For the text-containing cell, return its midpoint in (x, y) coordinate format. 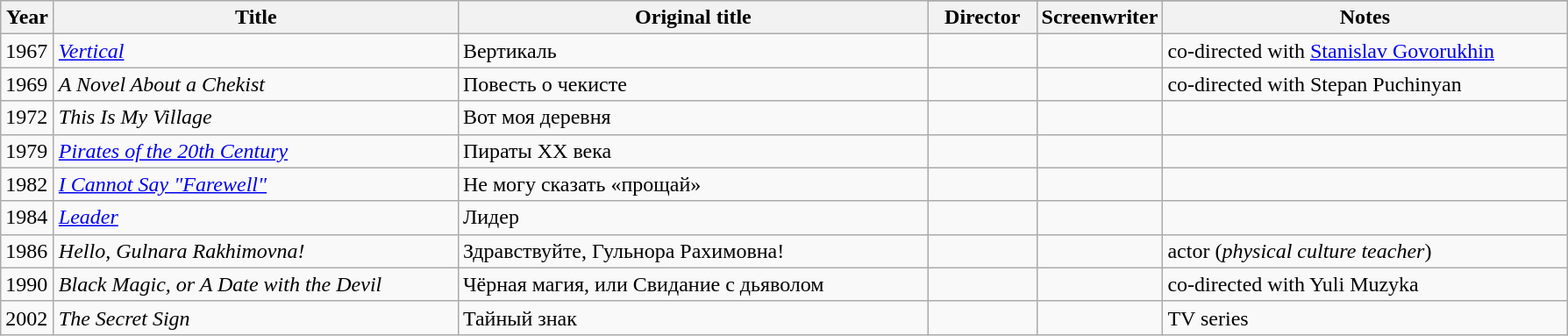
1984 (28, 218)
1967 (28, 51)
Leader (256, 218)
Director (982, 18)
1986 (28, 251)
co-directed with Yuli Muzyka (1365, 284)
Screenwriter (1100, 18)
Pirates of the 20th Century (256, 151)
Вот моя деревня (693, 118)
Vertical (256, 51)
Title (256, 18)
co-directed with Stepan Puchinyan (1365, 84)
Hello, Gulnara Rakhimovna! (256, 251)
I Cannot Say "Farewell" (256, 184)
1979 (28, 151)
Black Magic, or A Date with the Devil (256, 284)
co-directed with Stanislav Govorukhin (1365, 51)
1969 (28, 84)
This Is My Village (256, 118)
Чёрная магия, или Свидание с дьяволом (693, 284)
Повесть о чекисте (693, 84)
Тайный знак (693, 318)
Notes (1365, 18)
Пираты XX века (693, 151)
Вертикаль (693, 51)
A Novel About a Chekist (256, 84)
1982 (28, 184)
1972 (28, 118)
Original title (693, 18)
2002 (28, 318)
Здравствуйте, Гульнора Рахимовна! (693, 251)
actor (physical culture teacher) (1365, 251)
The Secret Sign (256, 318)
Не могу сказать «прощай» (693, 184)
TV series (1365, 318)
Лидер (693, 218)
1990 (28, 284)
Year (28, 18)
